Find where the given text appears and provide that cell's center as (X, Y) coordinate. 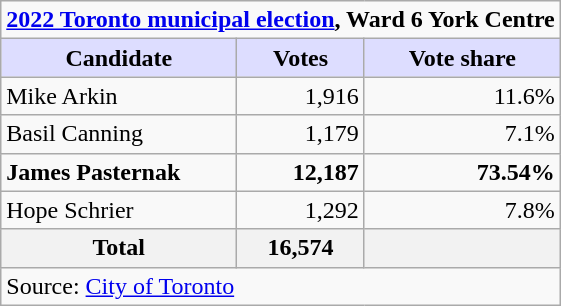
Source: City of Toronto (281, 286)
Vote share (462, 58)
Hope Schrier (119, 210)
1,916 (301, 96)
1,292 (301, 210)
2022 Toronto municipal election, Ward 6 York Centre (281, 20)
James Pasternak (119, 172)
Total (119, 248)
Mike Arkin (119, 96)
12,187 (301, 172)
16,574 (301, 248)
7.8% (462, 210)
73.54% (462, 172)
Candidate (119, 58)
Basil Canning (119, 134)
1,179 (301, 134)
Votes (301, 58)
7.1% (462, 134)
11.6% (462, 96)
